From the cell containing the given text, extract its center point as (X, Y) coordinate. 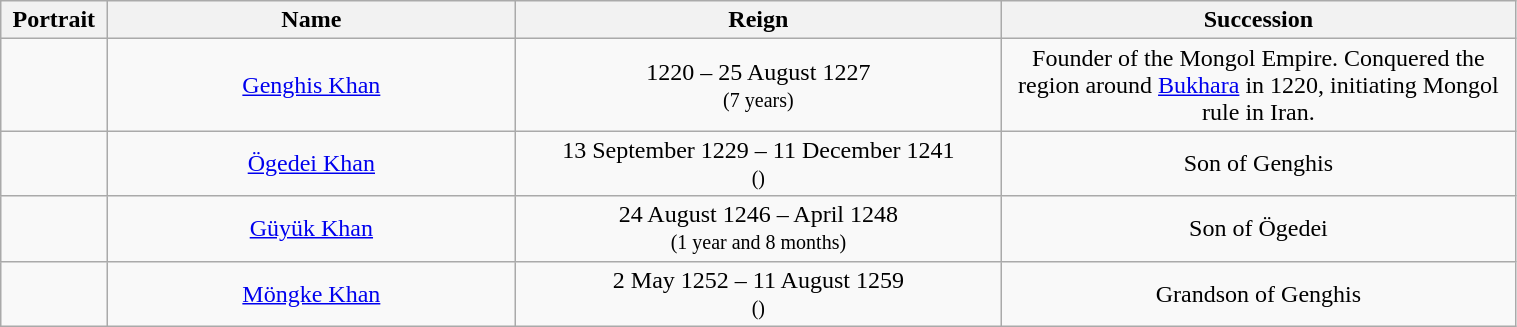
Möngke Khan (312, 294)
Son of Genghis (1258, 164)
Genghis Khan (312, 85)
13 September 1229 – 11 December 1241() (758, 164)
Son of Ögedei (1258, 228)
1220 – 25 August 1227(7 years) (758, 85)
Güyük Khan (312, 228)
24 August 1246 – April 1248(1 year and 8 months) (758, 228)
Portrait (54, 20)
Founder of the Mongol Empire. Conquered the region around Bukhara in 1220, initiating Mongol rule in Iran. (1258, 85)
Grandson of Genghis (1258, 294)
Reign (758, 20)
Name (312, 20)
2 May 1252 – 11 August 1259() (758, 294)
Succession (1258, 20)
Ögedei Khan (312, 164)
